Locate the cell with the specified text and output its (x, y) center coordinate. 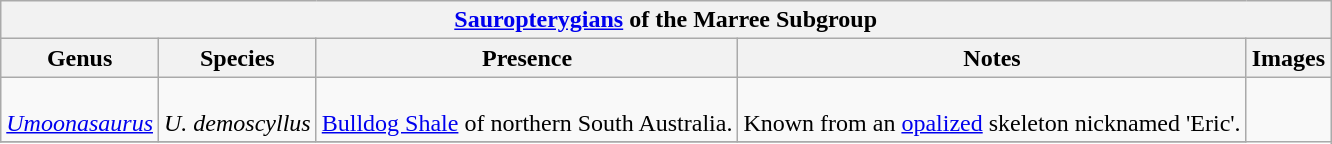
Bulldog Shale of northern South Australia. (527, 110)
Notes (992, 58)
Presence (527, 58)
Umoonasaurus (80, 110)
U. demoscyllus (238, 110)
Known from an opalized skeleton nicknamed 'Eric'. (992, 110)
Genus (80, 58)
Species (238, 58)
Images (1288, 58)
Sauropterygians of the Marree Subgroup (666, 20)
